Return (x, y) of the center of cell containing provided text 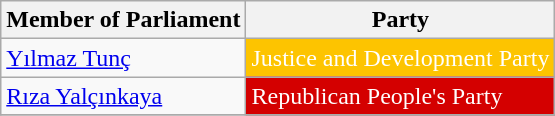
Justice and Development Party (400, 58)
Republican People's Party (400, 96)
Member of Parliament (124, 20)
Rıza Yalçınkaya (124, 96)
Party (400, 20)
Yılmaz Tunç (124, 58)
